Search for the cell housing the specified text and yield its [x, y] center coordinate. 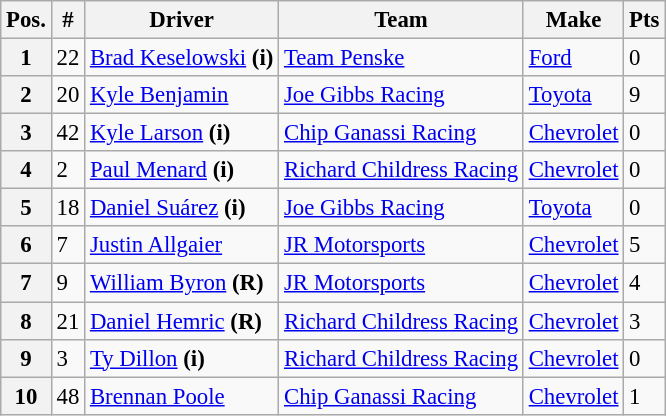
Kyle Larson (i) [182, 133]
Make [573, 20]
6 [26, 245]
Team [402, 20]
Pos. [26, 20]
Pts [644, 20]
Ty Dillon (i) [182, 358]
Driver [182, 20]
48 [68, 396]
Justin Allgaier [182, 245]
Kyle Benjamin [182, 95]
Paul Menard (i) [182, 170]
22 [68, 58]
21 [68, 321]
8 [26, 321]
20 [68, 95]
Brad Keselowski (i) [182, 58]
Ford [573, 58]
Team Penske [402, 58]
18 [68, 208]
William Byron (R) [182, 283]
Daniel Suárez (i) [182, 208]
10 [26, 396]
42 [68, 133]
# [68, 20]
Daniel Hemric (R) [182, 321]
Brennan Poole [182, 396]
